For the text-containing cell, return its midpoint in [x, y] coordinate format. 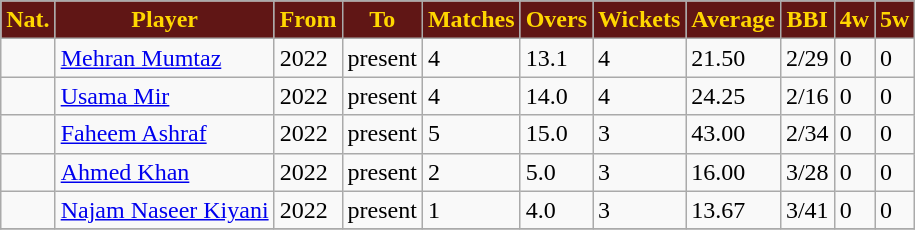
5 [471, 134]
2 [471, 172]
Wickets [640, 20]
43.00 [734, 134]
2/34 [807, 134]
Faheem Ashraf [164, 134]
15.0 [556, 134]
13.67 [734, 210]
BBI [807, 20]
1 [471, 210]
2/29 [807, 58]
2/16 [807, 96]
Overs [556, 20]
5.0 [556, 172]
Nat. [28, 20]
Matches [471, 20]
4.0 [556, 210]
13.1 [556, 58]
To [382, 20]
14.0 [556, 96]
4w [854, 20]
5w [895, 20]
Player [164, 20]
From [308, 20]
Average [734, 20]
16.00 [734, 172]
Ahmed Khan [164, 172]
Najam Naseer Kiyani [164, 210]
3/41 [807, 210]
Mehran Mumtaz [164, 58]
24.25 [734, 96]
3/28 [807, 172]
21.50 [734, 58]
Usama Mir [164, 96]
